Pinpoint the cell where the given text exists, returning its (x, y) midpoint coordinate. 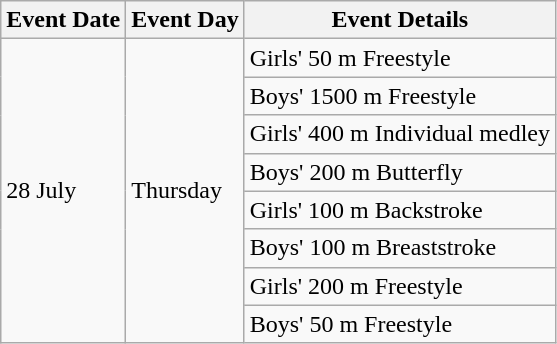
Event Date (64, 20)
Event Details (400, 20)
Boys' 200 m Butterfly (400, 172)
Boys' 1500 m Freestyle (400, 96)
Girls' 200 m Freestyle (400, 286)
28 July (64, 191)
Boys' 50 m Freestyle (400, 324)
Event Day (185, 20)
Girls' 400 m Individual medley (400, 134)
Thursday (185, 191)
Girls' 50 m Freestyle (400, 58)
Boys' 100 m Breaststroke (400, 248)
Girls' 100 m Backstroke (400, 210)
